Scan for the cell matching the given text and deliver its (x, y) coordinate at center. 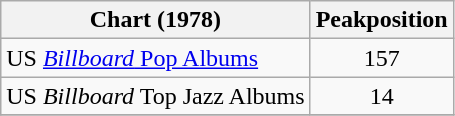
Chart (1978) (156, 20)
Peakposition (382, 20)
US Billboard Pop Albums (156, 58)
157 (382, 58)
14 (382, 96)
US Billboard Top Jazz Albums (156, 96)
